For the text-containing cell, return its midpoint in [x, y] coordinate format. 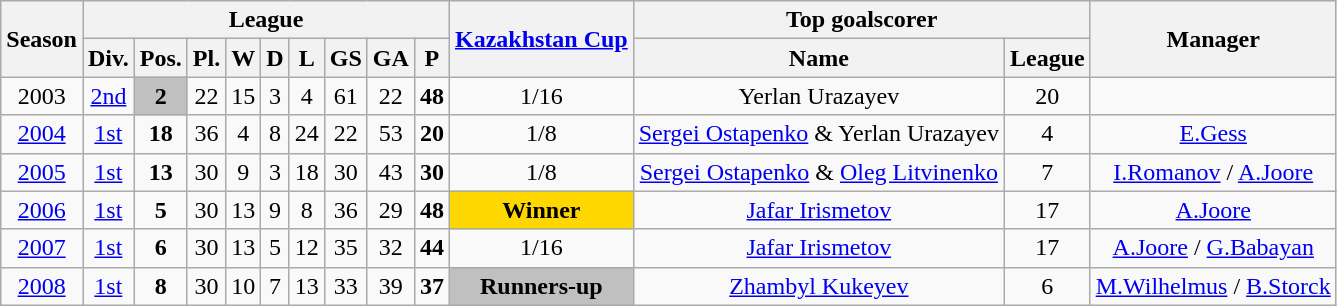
10 [244, 286]
Season [42, 39]
Runners-up [541, 286]
W [244, 58]
32 [390, 248]
Div. [108, 58]
Sergei Ostapenko & Oleg Litvinenko [818, 172]
2006 [42, 210]
29 [390, 210]
Winner [541, 210]
2007 [42, 248]
GS [346, 58]
P [432, 58]
37 [432, 286]
2nd [108, 96]
Kazakhstan Cup [541, 39]
2005 [42, 172]
2 [160, 96]
Sergei Ostapenko & Yerlan Urazayev [818, 134]
Pl. [206, 58]
Zhambyl Kukeyev [818, 286]
2003 [42, 96]
D [275, 58]
A.Joore [1213, 210]
24 [306, 134]
L [306, 58]
Name [818, 58]
Top goalscorer [862, 20]
GA [390, 58]
Pos. [160, 58]
44 [432, 248]
61 [346, 96]
35 [346, 248]
53 [390, 134]
33 [346, 286]
Manager [1213, 39]
2004 [42, 134]
I.Romanov / A.Joore [1213, 172]
39 [390, 286]
43 [390, 172]
15 [244, 96]
A.Joore / G.Babayan [1213, 248]
E.Gess [1213, 134]
12 [306, 248]
2008 [42, 286]
M.Wilhelmus / B.Storck [1213, 286]
Yerlan Urazayev [818, 96]
